Detect which cell encompasses the target text, then output its (x, y) center coordinate. 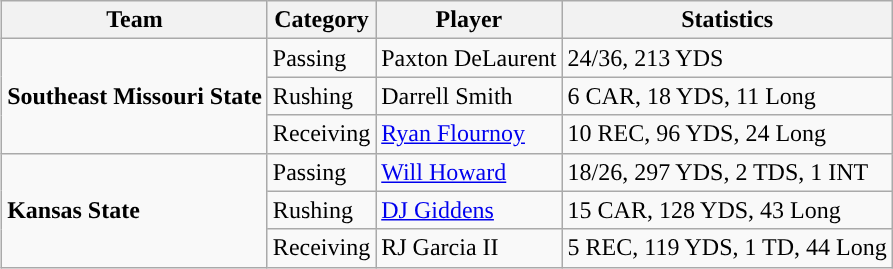
5 REC, 119 YDS, 1 TD, 44 Long (727, 248)
24/36, 213 YDS (727, 58)
Category (321, 20)
RJ Garcia II (469, 248)
Kansas State (135, 210)
Will Howard (469, 172)
Ryan Flournoy (469, 134)
10 REC, 96 YDS, 24 Long (727, 134)
18/26, 297 YDS, 2 TDS, 1 INT (727, 172)
6 CAR, 18 YDS, 11 Long (727, 96)
Statistics (727, 20)
Team (135, 20)
15 CAR, 128 YDS, 43 Long (727, 210)
Southeast Missouri State (135, 96)
Paxton DeLaurent (469, 58)
Darrell Smith (469, 96)
DJ Giddens (469, 210)
Player (469, 20)
